Identify which cell holds the provided text, then report its [x, y] central coordinate. 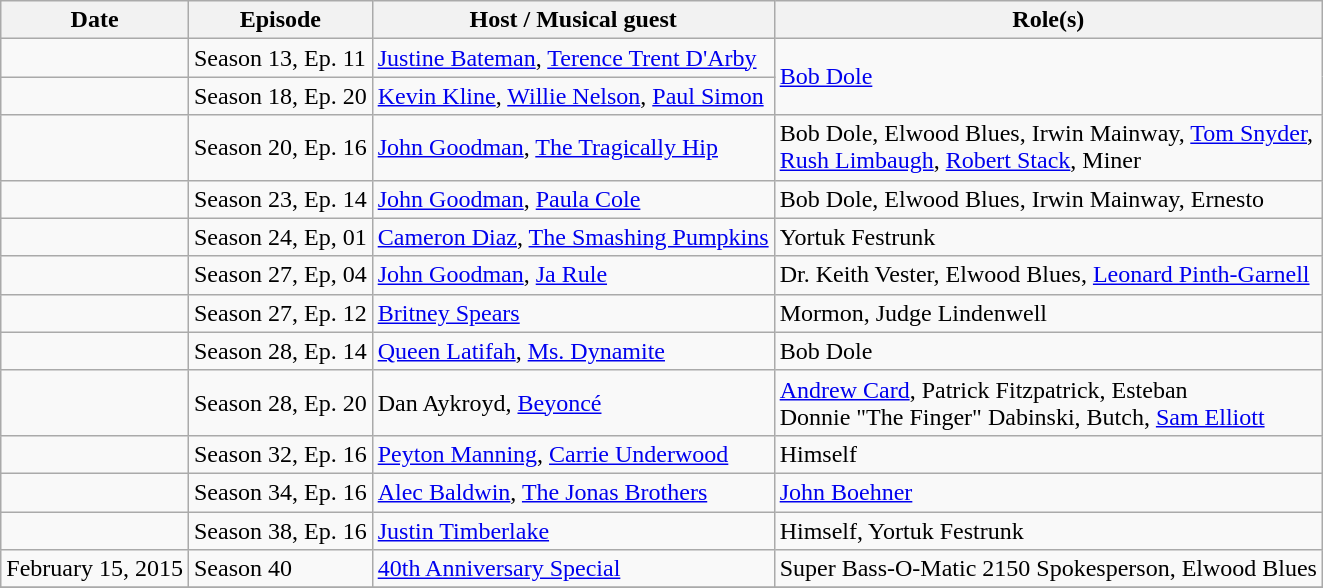
Role(s) [1048, 20]
Season 28, Ep. 20 [280, 402]
Season 40 [280, 569]
Dr. Keith Vester, Elwood Blues, Leonard Pinth-Garnell [1048, 275]
Queen Latifah, Ms. Dynamite [573, 351]
Season 24, Ep, 01 [280, 237]
John Goodman, The Tragically Hip [573, 148]
February 15, 2015 [95, 569]
Season 34, Ep. 16 [280, 492]
Season 32, Ep. 16 [280, 454]
Season 28, Ep. 14 [280, 351]
Season 23, Ep. 14 [280, 199]
40th Anniversary Special [573, 569]
Season 38, Ep. 16 [280, 531]
Peyton Manning, Carrie Underwood [573, 454]
Himself [1048, 454]
Alec Baldwin, The Jonas Brothers [573, 492]
Himself, Yortuk Festrunk [1048, 531]
Britney Spears [573, 313]
Season 18, Ep. 20 [280, 96]
Bob Dole, Elwood Blues, Irwin Mainway, Tom Snyder, Rush Limbaugh, Robert Stack, Miner [1048, 148]
John Boehner [1048, 492]
Bob Dole, Elwood Blues, Irwin Mainway, Ernesto [1048, 199]
Kevin Kline, Willie Nelson, Paul Simon [573, 96]
Andrew Card, Patrick Fitzpatrick, Esteban Donnie "The Finger" Dabinski, Butch, Sam Elliott [1048, 402]
Season 20, Ep. 16 [280, 148]
John Goodman, Paula Cole [573, 199]
Host / Musical guest [573, 20]
Dan Aykroyd, Beyoncé [573, 402]
Season 27, Ep. 12 [280, 313]
John Goodman, Ja Rule [573, 275]
Yortuk Festrunk [1048, 237]
Mormon, Judge Lindenwell [1048, 313]
Cameron Diaz, The Smashing Pumpkins [573, 237]
Season 27, Ep, 04 [280, 275]
Episode [280, 20]
Super Bass-O-Matic 2150 Spokesperson, Elwood Blues [1048, 569]
Justine Bateman, Terence Trent D'Arby [573, 58]
Justin Timberlake [573, 531]
Date [95, 20]
Season 13, Ep. 11 [280, 58]
